From the cell containing the given text, extract its center point as (X, Y) coordinate. 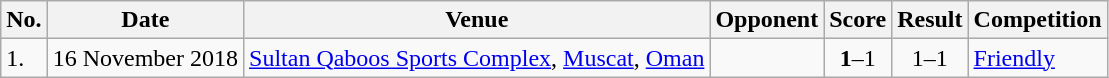
Competition (1038, 20)
Score (858, 20)
No. (24, 20)
Opponent (767, 20)
Result (930, 20)
Sultan Qaboos Sports Complex, Muscat, Oman (477, 58)
Date (145, 20)
Friendly (1038, 58)
1. (24, 58)
16 November 2018 (145, 58)
Venue (477, 20)
